From the cell containing the given text, extract its center point as (x, y) coordinate. 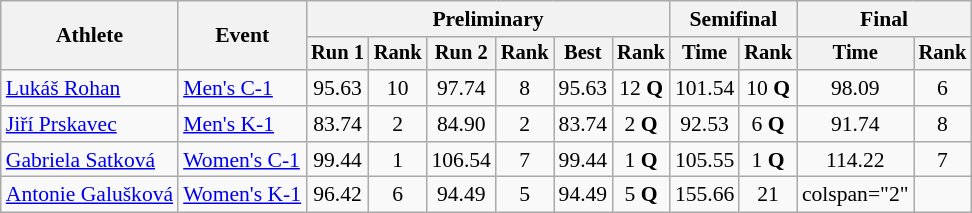
Best (584, 54)
106.54 (460, 160)
Athlete (90, 36)
6 Q (768, 124)
97.74 (460, 88)
91.74 (856, 124)
Gabriela Satková (90, 160)
5 (525, 195)
5 Q (641, 195)
Run 2 (460, 54)
Men's C-1 (242, 88)
12 Q (641, 88)
Final (884, 19)
98.09 (856, 88)
101.54 (704, 88)
84.90 (460, 124)
Women's C-1 (242, 160)
155.66 (704, 195)
96.42 (338, 195)
105.55 (704, 160)
Jiří Prskavec (90, 124)
Preliminary (488, 19)
Lukáš Rohan (90, 88)
2 Q (641, 124)
92.53 (704, 124)
colspan="2" (856, 195)
Women's K-1 (242, 195)
Men's K-1 (242, 124)
114.22 (856, 160)
10 Q (768, 88)
Event (242, 36)
Antonie Galušková (90, 195)
Run 1 (338, 54)
21 (768, 195)
Semifinal (734, 19)
10 (398, 88)
1 (398, 160)
